Determine the [X, Y] coordinate at the center of the cell enclosing the given text.  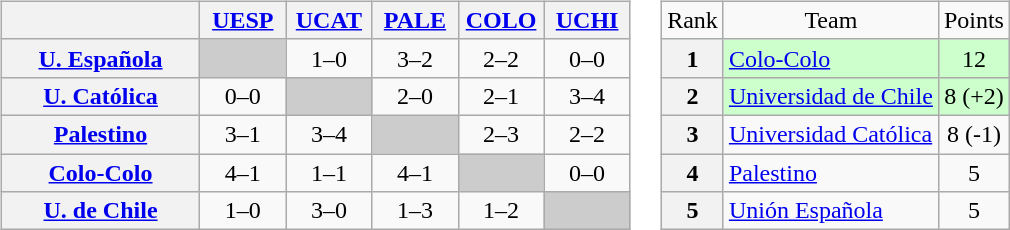
UESP [243, 20]
U. Española [100, 58]
2–1 [501, 96]
Team [830, 20]
1 [693, 58]
Rank [693, 20]
1–1 [329, 173]
Universidad Católica [830, 134]
PALE [415, 20]
3 [693, 134]
8 (-1) [974, 134]
UCAT [329, 20]
Unión Española [830, 211]
U. Católica [100, 96]
12 [974, 58]
1–3 [415, 211]
3–0 [329, 211]
3–2 [415, 58]
1–2 [501, 211]
2–0 [415, 96]
U. de Chile [100, 211]
4 [693, 173]
3–1 [243, 134]
Points [974, 20]
COLO [501, 20]
2 [693, 96]
2–3 [501, 134]
Universidad de Chile [830, 96]
UCHI [587, 20]
8 (+2) [974, 96]
